Scan for the cell matching the given text and deliver its (x, y) coordinate at center. 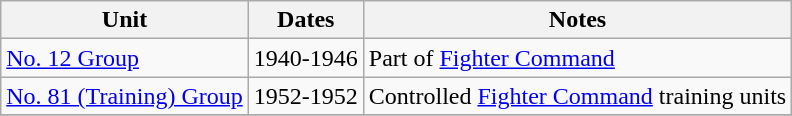
1952-1952 (306, 96)
Dates (306, 20)
Unit (125, 20)
Notes (577, 20)
Part of Fighter Command (577, 58)
Controlled Fighter Command training units (577, 96)
1940-1946 (306, 58)
No. 12 Group (125, 58)
No. 81 (Training) Group (125, 96)
